Pinpoint the cell where the given text exists, returning its (X, Y) midpoint coordinate. 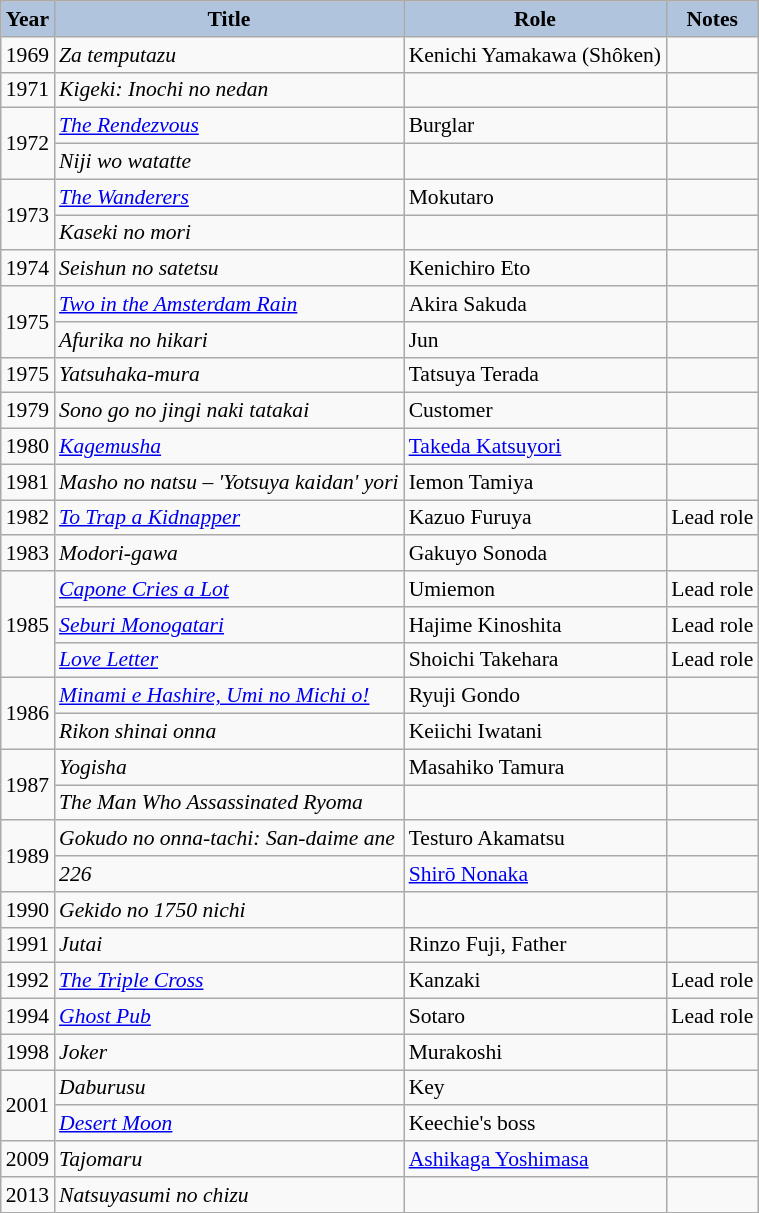
226 (229, 874)
Seishun no satetsu (229, 269)
The Rendezvous (229, 126)
Takeda Katsuyori (536, 447)
The Man Who Assassinated Ryoma (229, 803)
Rinzo Fuji, Father (536, 945)
1973 (28, 214)
Gokudo no onna-tachi: San-daime ane (229, 839)
Daburusu (229, 1088)
Gekido no 1750 nichi (229, 910)
The Triple Cross (229, 981)
1979 (28, 411)
Customer (536, 411)
Two in the Amsterdam Rain (229, 304)
Kazuo Furuya (536, 518)
1987 (28, 784)
Gakuyo Sonoda (536, 554)
Masho no natsu – 'Yotsuya kaidan' yori (229, 482)
Natsuyasumi no chizu (229, 1195)
Iemon Tamiya (536, 482)
Kanzaki (536, 981)
Jun (536, 340)
Kagemusha (229, 447)
Afurika no hikari (229, 340)
1972 (28, 144)
Key (536, 1088)
2001 (28, 1106)
1969 (28, 55)
Ghost Pub (229, 1017)
Role (536, 19)
Kigeki: Inochi no nedan (229, 90)
1986 (28, 714)
Kenichiro Eto (536, 269)
Mokutaro (536, 197)
Title (229, 19)
Akira Sakuda (536, 304)
1989 (28, 856)
The Wanderers (229, 197)
Ryuji Gondo (536, 696)
Yogisha (229, 767)
Capone Cries a Lot (229, 589)
Masahiko Tamura (536, 767)
1998 (28, 1052)
Murakoshi (536, 1052)
Kaseki no mori (229, 233)
Modori-gawa (229, 554)
Niji wo watatte (229, 162)
1990 (28, 910)
Love Letter (229, 660)
Shoichi Takehara (536, 660)
Kenichi Yamakawa (Shôken) (536, 55)
Tatsuya Terada (536, 375)
Tajomaru (229, 1159)
Ashikaga Yoshimasa (536, 1159)
Yatsuhaka-mura (229, 375)
Minami e Hashire, Umi no Michi o! (229, 696)
1982 (28, 518)
1994 (28, 1017)
Keechie's boss (536, 1124)
Jutai (229, 945)
Desert Moon (229, 1124)
Sono go no jingi naki tatakai (229, 411)
1974 (28, 269)
2009 (28, 1159)
Year (28, 19)
Hajime Kinoshita (536, 625)
To Trap a Kidnapper (229, 518)
1971 (28, 90)
Burglar (536, 126)
1981 (28, 482)
2013 (28, 1195)
1992 (28, 981)
Shirō Nonaka (536, 874)
Sotaro (536, 1017)
Umiemon (536, 589)
1991 (28, 945)
1980 (28, 447)
Rikon shinai onna (229, 732)
Joker (229, 1052)
Notes (712, 19)
Testuro Akamatsu (536, 839)
Keiichi Iwatani (536, 732)
Za temputazu (229, 55)
Seburi Monogatari (229, 625)
1985 (28, 624)
1983 (28, 554)
